For the text-containing cell, return its midpoint in [x, y] coordinate format. 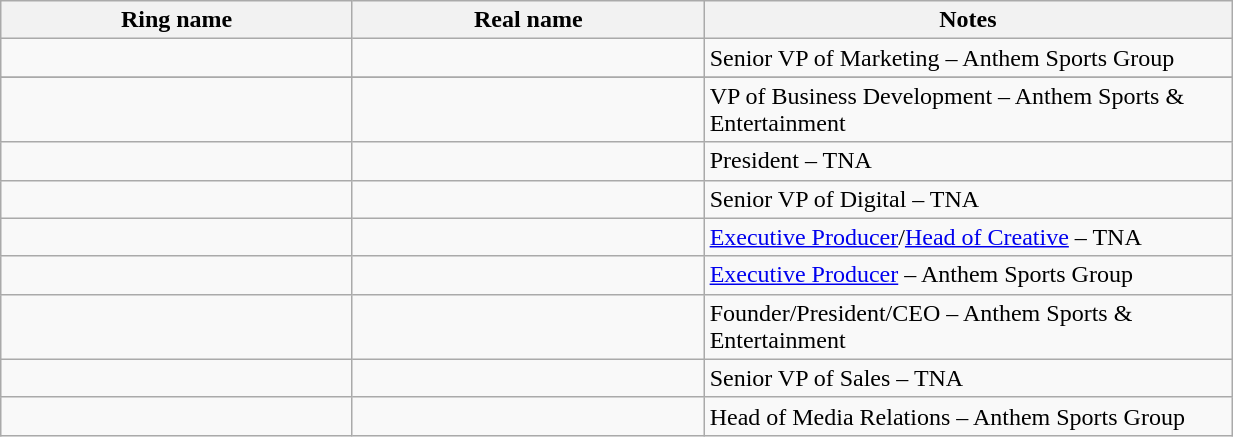
Founder/President/CEO – Anthem Sports & Entertainment [968, 326]
President – TNA [968, 161]
Ring name [177, 20]
Real name [528, 20]
Head of Media Relations – Anthem Sports Group [968, 416]
Notes [968, 20]
VP of Business Development – Anthem Sports & Entertainment [968, 110]
Executive Producer – Anthem Sports Group [968, 275]
Executive Producer/Head of Creative – TNA [968, 237]
Senior VP of Digital – TNA [968, 199]
Senior VP of Sales – TNA [968, 378]
Senior VP of Marketing – Anthem Sports Group [968, 58]
